Find where the given text appears and provide that cell's center as (X, Y) coordinate. 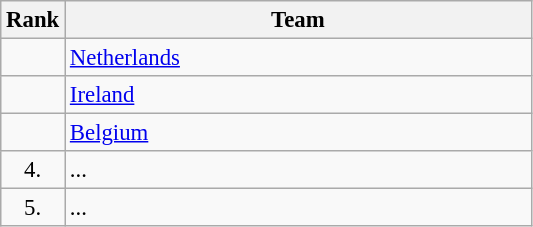
4. (33, 170)
Rank (33, 20)
Team (298, 20)
Belgium (298, 133)
Ireland (298, 95)
5. (33, 208)
Netherlands (298, 58)
